Determine the (X, Y) coordinate at the center of the cell enclosing the given text.  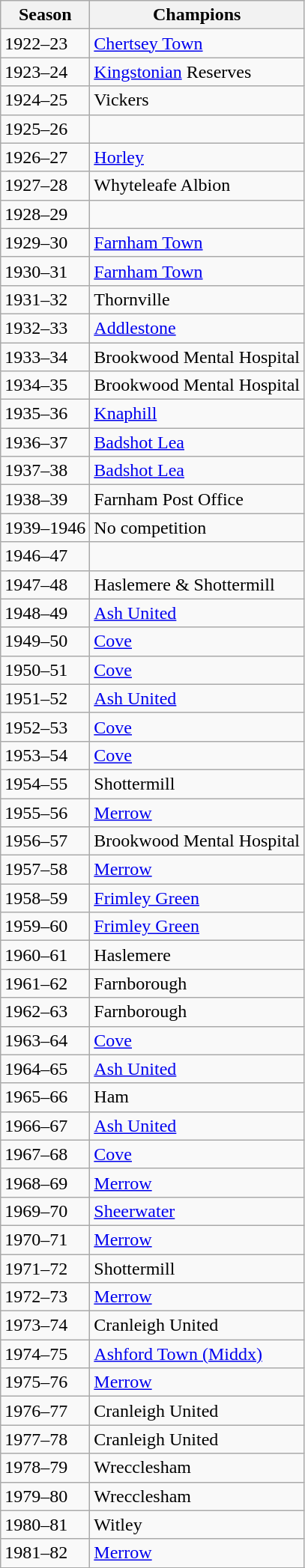
Sheerwater (197, 1211)
1947–48 (45, 585)
Season (45, 15)
1935–36 (45, 414)
1969–70 (45, 1211)
Haslemere (197, 955)
1924–25 (45, 100)
1958–59 (45, 898)
Ham (197, 1097)
Whyteleafe Albion (197, 186)
Chertsey Town (197, 43)
1980–81 (45, 1525)
1973–74 (45, 1326)
1956–57 (45, 841)
1955–56 (45, 812)
Champions (197, 15)
No competition (197, 528)
1949–50 (45, 641)
1939–1946 (45, 528)
1930–31 (45, 271)
1946–47 (45, 556)
1932–33 (45, 328)
1926–27 (45, 157)
1936–37 (45, 442)
Horley (197, 157)
1937–38 (45, 471)
1923–24 (45, 72)
1963–64 (45, 1040)
Addlestone (197, 328)
1968–69 (45, 1183)
1934–35 (45, 385)
1976–77 (45, 1411)
1962–63 (45, 1012)
Kingstonian Reserves (197, 72)
1929–30 (45, 242)
1954–55 (45, 784)
1967–68 (45, 1154)
1981–82 (45, 1553)
1922–23 (45, 43)
1965–66 (45, 1097)
1979–80 (45, 1496)
1974–75 (45, 1354)
1925–26 (45, 129)
1972–73 (45, 1297)
1927–28 (45, 186)
Vickers (197, 100)
Knaphill (197, 414)
1950–51 (45, 670)
Farnham Post Office (197, 499)
1978–79 (45, 1468)
1966–67 (45, 1126)
1960–61 (45, 955)
1952–53 (45, 727)
Witley (197, 1525)
1957–58 (45, 870)
1953–54 (45, 755)
1961–62 (45, 983)
1948–49 (45, 613)
1933–34 (45, 357)
1970–71 (45, 1239)
Ashford Town (Middx) (197, 1354)
1938–39 (45, 499)
1928–29 (45, 214)
1959–60 (45, 927)
1971–72 (45, 1269)
1931–32 (45, 299)
Thornville (197, 299)
Haslemere & Shottermill (197, 585)
1964–65 (45, 1069)
1951–52 (45, 698)
1975–76 (45, 1382)
1977–78 (45, 1439)
